Provide the (x, y) coordinate of the cell's center where the given text is located.  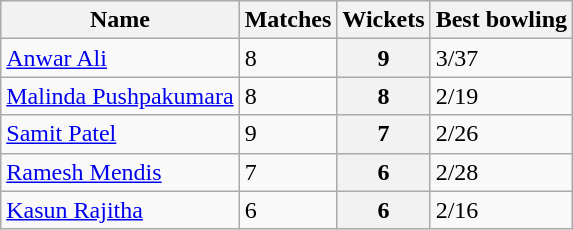
Best bowling (501, 20)
2/16 (501, 210)
Anwar Ali (120, 58)
Samit Patel (120, 134)
2/26 (501, 134)
Name (120, 20)
2/19 (501, 96)
Ramesh Mendis (120, 172)
Wickets (384, 20)
3/37 (501, 58)
2/28 (501, 172)
Malinda Pushpakumara (120, 96)
Kasun Rajitha (120, 210)
Matches (288, 20)
